Pinpoint the cell where the given text exists, returning its [x, y] midpoint coordinate. 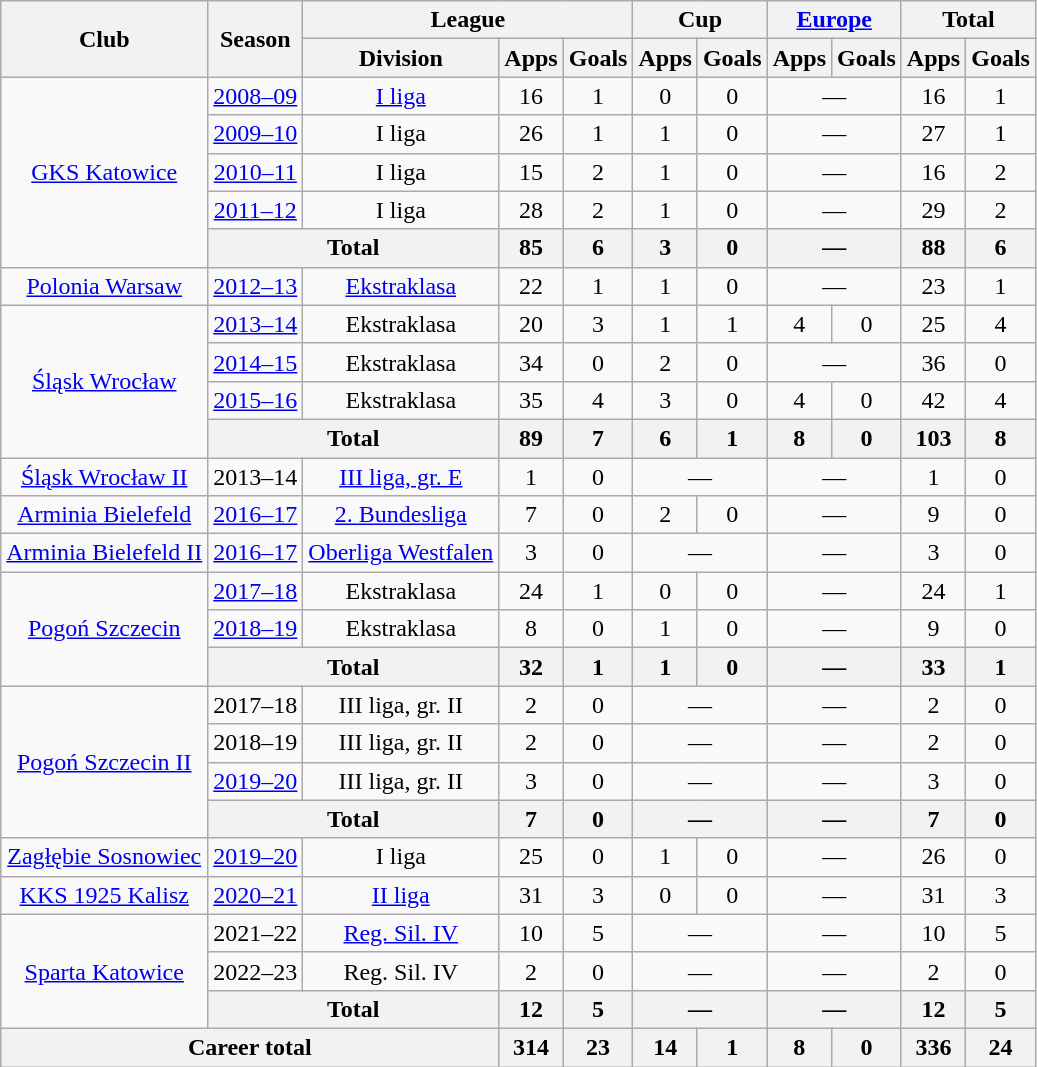
Pogoń Szczecin II [104, 762]
22 [531, 286]
2015–16 [256, 400]
KKS 1925 Kalisz [104, 895]
2012–13 [256, 286]
103 [933, 438]
29 [933, 210]
Pogoń Szczecin [104, 629]
85 [531, 248]
27 [933, 134]
33 [933, 667]
36 [933, 362]
2020–21 [256, 895]
28 [531, 210]
2014–15 [256, 362]
2021–22 [256, 933]
42 [933, 400]
2. Bundesliga [401, 515]
35 [531, 400]
Season [256, 39]
20 [531, 324]
Arminia Bielefeld [104, 515]
15 [531, 172]
2010–11 [256, 172]
Cup [700, 20]
314 [531, 1047]
II liga [401, 895]
Career total [250, 1047]
Division [401, 58]
2011–12 [256, 210]
336 [933, 1047]
Europe [834, 20]
Sparta Katowice [104, 971]
2009–10 [256, 134]
14 [665, 1047]
Club [104, 39]
Śląsk Wrocław II [104, 477]
Śląsk Wrocław [104, 381]
2008–09 [256, 96]
32 [531, 667]
89 [531, 438]
34 [531, 362]
III liga, gr. E [401, 477]
League [468, 20]
Zagłębie Sosnowiec [104, 857]
2022–23 [256, 971]
Oberliga Westfalen [401, 553]
Polonia Warsaw [104, 286]
Arminia Bielefeld II [104, 553]
88 [933, 248]
GKS Katowice [104, 172]
